Scan for the cell matching the given text and deliver its (X, Y) coordinate at center. 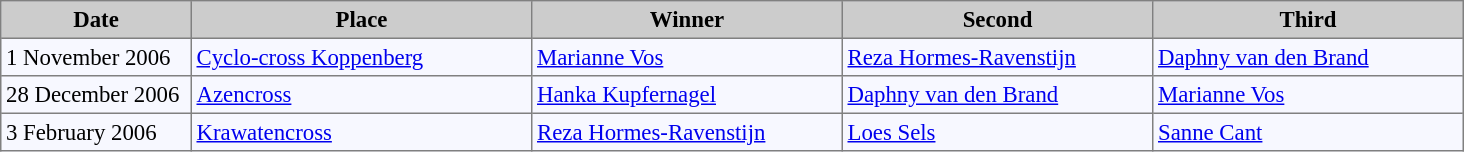
Place (361, 20)
3 February 2006 (96, 132)
Winner (687, 20)
Date (96, 20)
1 November 2006 (96, 57)
Third (1308, 20)
Sanne Cant (1308, 132)
Hanka Kupfernagel (687, 95)
Second (997, 20)
Loes Sels (997, 132)
28 December 2006 (96, 95)
Azencross (361, 95)
Krawatencross (361, 132)
Cyclo-cross Koppenberg (361, 57)
